Determine the (x, y) coordinate at the center of the cell enclosing the given text.  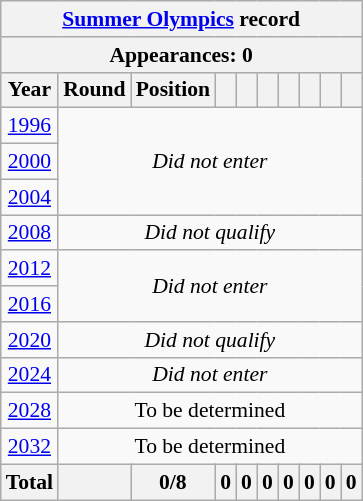
2020 (30, 340)
2004 (30, 197)
2000 (30, 162)
2032 (30, 447)
0/8 (173, 482)
2024 (30, 375)
2016 (30, 304)
Appearances: 0 (182, 55)
2008 (30, 233)
Round (94, 90)
Year (30, 90)
Total (30, 482)
1996 (30, 126)
2028 (30, 411)
Summer Olympics record (182, 19)
2012 (30, 269)
Position (173, 90)
